For the text-containing cell, return its midpoint in [x, y] coordinate format. 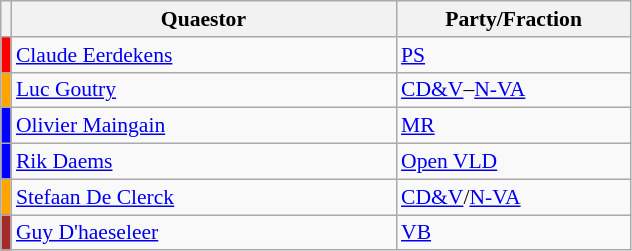
Rik Daems [204, 162]
Party/Fraction [514, 19]
Open VLD [514, 162]
VB [514, 233]
CD&V/N-VA [514, 197]
MR [514, 126]
Guy D'haeseleer [204, 233]
CD&V–N-VA [514, 90]
Luc Goutry [204, 90]
Stefaan De Clerck [204, 197]
Olivier Maingain [204, 126]
Quaestor [204, 19]
Claude Eerdekens [204, 55]
PS [514, 55]
